Locate the cell with the specified text and output its (x, y) center coordinate. 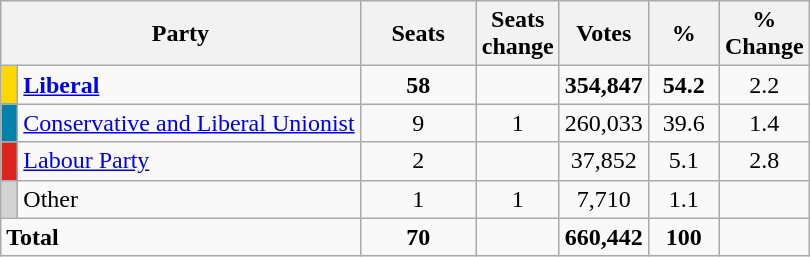
2 (418, 161)
Conservative and Liberal Unionist (189, 123)
1.4 (764, 123)
Other (189, 199)
70 (418, 237)
2.8 (764, 161)
Total (180, 237)
260,033 (604, 123)
660,442 (604, 237)
% Change (764, 34)
58 (418, 85)
Seats change (518, 34)
Labour Party (189, 161)
Votes (604, 34)
100 (684, 237)
37,852 (604, 161)
Party (180, 34)
5.1 (684, 161)
7,710 (604, 199)
% (684, 34)
9 (418, 123)
39.6 (684, 123)
54.2 (684, 85)
2.2 (764, 85)
1.1 (684, 199)
Liberal (189, 85)
Seats (418, 34)
354,847 (604, 85)
